Return (x, y) of the center of cell containing provided text 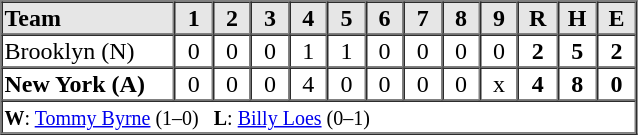
Brooklyn (N) (88, 50)
E (616, 18)
9 (499, 18)
7 (423, 18)
New York (A) (88, 84)
6 (384, 18)
x (499, 84)
H (577, 18)
W: Tommy Byrne (1–0) L: Billy Loes (0–1) (319, 116)
Team (88, 18)
3 (270, 18)
R (538, 18)
